Find where the given text appears and provide that cell's center as (x, y) coordinate. 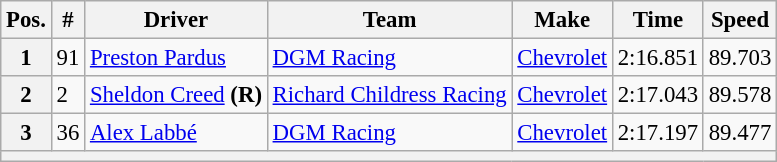
Make (562, 20)
89.578 (740, 95)
Richard Childress Racing (390, 95)
89.703 (740, 58)
Alex Labbé (176, 133)
Driver (176, 20)
91 (68, 58)
# (68, 20)
2:16.851 (658, 58)
Team (390, 20)
Pos. (26, 20)
Speed (740, 20)
Preston Pardus (176, 58)
2:17.197 (658, 133)
Sheldon Creed (R) (176, 95)
1 (26, 58)
Time (658, 20)
2:17.043 (658, 95)
89.477 (740, 133)
36 (68, 133)
3 (26, 133)
